Provide the (x, y) coordinate of the cell's center where the given text is located.  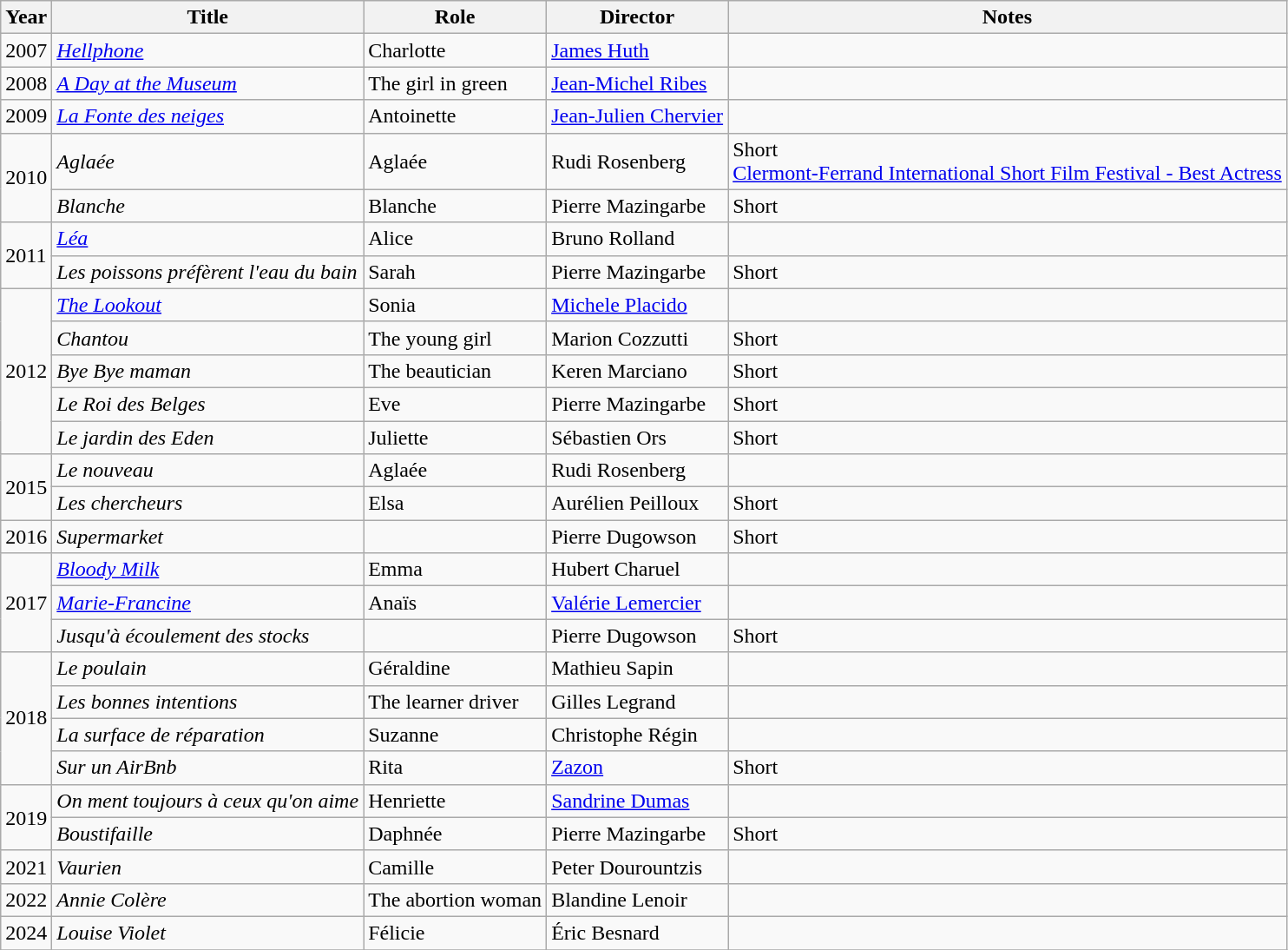
2022 (26, 900)
Les chercheurs (208, 504)
Daphnée (455, 834)
Elsa (455, 504)
Hubert Charuel (637, 570)
Le jardin des Eden (208, 437)
Year (26, 17)
The abortion woman (455, 900)
Le poulain (208, 669)
Valérie Lemercier (637, 603)
Eve (455, 404)
Supermarket (208, 537)
Bruno Rolland (637, 239)
Annie Colère (208, 900)
Michele Placido (637, 305)
Sandrine Dumas (637, 801)
Hellphone (208, 50)
Notes (1008, 17)
Title (208, 17)
Suzanne (455, 735)
Bloody Milk (208, 570)
Les poissons préfèrent l'eau du bain (208, 272)
Sur un AirBnb (208, 768)
Sarah (455, 272)
2017 (26, 603)
2015 (26, 487)
ShortClermont-Ferrand International Short Film Festival - Best Actress (1008, 162)
Louise Violet (208, 933)
Emma (455, 570)
2009 (26, 116)
Sonia (455, 305)
Antoinette (455, 116)
La Fonte des neiges (208, 116)
Jean-Michel Ribes (637, 83)
Marion Cozzutti (637, 338)
Léa (208, 239)
Peter Dourountzis (637, 867)
Géraldine (455, 669)
Le Roi des Belges (208, 404)
Zazon (637, 768)
2012 (26, 371)
Charlotte (455, 50)
Gilles Legrand (637, 702)
Camille (455, 867)
Henriette (455, 801)
Éric Besnard (637, 933)
2010 (26, 177)
Sébastien Ors (637, 437)
Alice (455, 239)
The girl in green (455, 83)
2011 (26, 255)
Keren Marciano (637, 371)
The beautician (455, 371)
2008 (26, 83)
A Day at the Museum (208, 83)
Félicie (455, 933)
Marie-Francine (208, 603)
On ment toujours à ceux qu'on aime (208, 801)
Les bonnes intentions (208, 702)
Chantou (208, 338)
Jean-Julien Chervier (637, 116)
Rita (455, 768)
Bye Bye maman (208, 371)
Role (455, 17)
Mathieu Sapin (637, 669)
La surface de réparation (208, 735)
2007 (26, 50)
Director (637, 17)
Boustifaille (208, 834)
2024 (26, 933)
Le nouveau (208, 471)
Aurélien Peilloux (637, 504)
Blandine Lenoir (637, 900)
The Lookout (208, 305)
The learner driver (455, 702)
2019 (26, 817)
James Huth (637, 50)
Jusqu'à écoulement des stocks (208, 636)
The young girl (455, 338)
2016 (26, 537)
Vaurien (208, 867)
Juliette (455, 437)
2018 (26, 718)
Anaïs (455, 603)
2021 (26, 867)
Christophe Régin (637, 735)
